Pinpoint the cell where the given text exists, returning its [X, Y] midpoint coordinate. 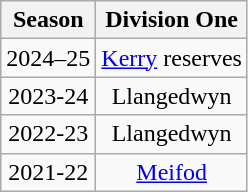
2021-22 [48, 172]
Division One [172, 20]
2024–25 [48, 58]
2022-23 [48, 134]
Kerry reserves [172, 58]
Meifod [172, 172]
Season [48, 20]
2023-24 [48, 96]
